Find where the given text appears and provide that cell's center as [x, y] coordinate. 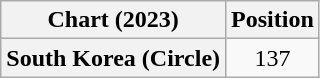
137 [273, 58]
Chart (2023) [114, 20]
Position [273, 20]
South Korea (Circle) [114, 58]
